Scan for the cell matching the given text and deliver its (X, Y) coordinate at center. 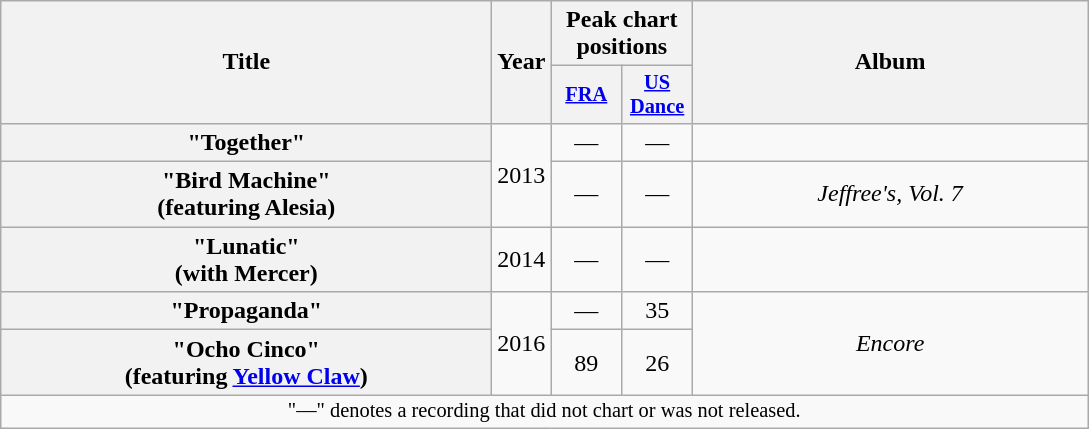
"Lunatic"(with Mercer) (246, 260)
FRA (586, 95)
"Ocho Cinco"(featuring Yellow Claw) (246, 362)
"Together" (246, 142)
Encore (890, 344)
USDance (658, 95)
26 (658, 362)
Peak chart positions (622, 34)
Title (246, 62)
"Propaganda" (246, 311)
"—" denotes a recording that did not chart or was not released. (544, 412)
2014 (522, 260)
Year (522, 62)
2013 (522, 174)
2016 (522, 344)
89 (586, 362)
35 (658, 311)
"Bird Machine"(featuring Alesia) (246, 194)
Jeffree's, Vol. 7 (890, 194)
Album (890, 62)
